Return the (X, Y) coordinate for the center point of the cell that contains the specified text.  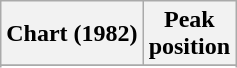
Chart (1982) (72, 34)
Peakposition (189, 34)
